Detect which cell encompasses the target text, then output its [x, y] center coordinate. 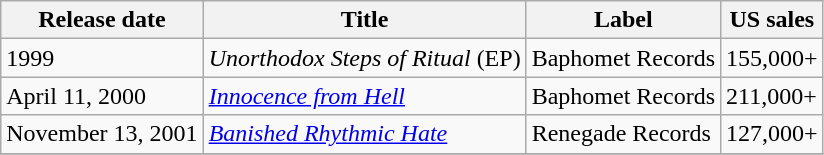
Unorthodox Steps of Ritual (EP) [364, 58]
US sales [772, 20]
Title [364, 20]
1999 [102, 58]
Innocence from Hell [364, 96]
November 13, 2001 [102, 134]
Release date [102, 20]
Renegade Records [623, 134]
Label [623, 20]
155,000+ [772, 58]
Banished Rhythmic Hate [364, 134]
April 11, 2000 [102, 96]
211,000+ [772, 96]
127,000+ [772, 134]
